Extract the (X, Y) coordinate from the center of the cell holding the provided text.  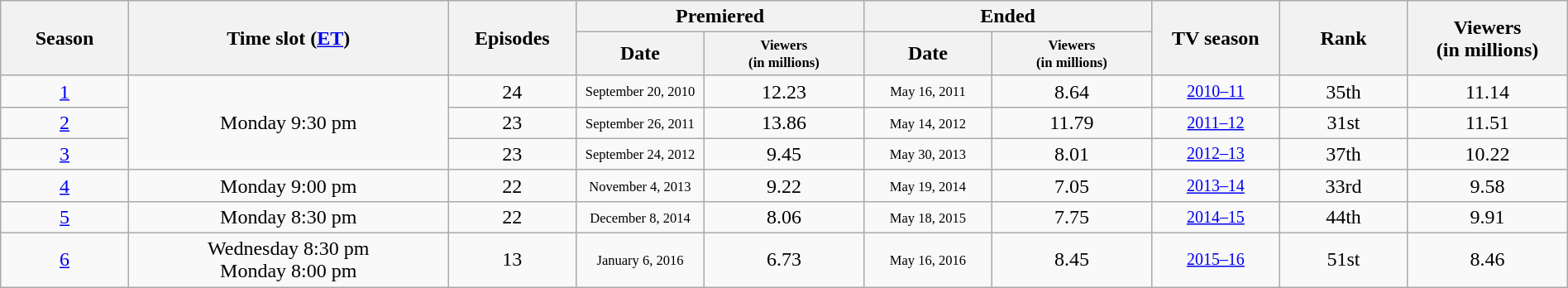
Rank (1343, 38)
44th (1343, 218)
11.14 (1487, 91)
May 16, 2016 (928, 260)
10.22 (1487, 154)
11.51 (1487, 122)
8.46 (1487, 260)
5 (65, 218)
May 16, 2011 (928, 91)
8.64 (1072, 91)
12.23 (784, 91)
13 (513, 260)
September 20, 2010 (640, 91)
3 (65, 154)
9.58 (1487, 185)
7.05 (1072, 185)
8.06 (784, 218)
2012–13 (1216, 154)
TV season (1216, 38)
Premiered (720, 17)
8.01 (1072, 154)
4 (65, 185)
8.45 (1072, 260)
2011–12 (1216, 122)
Ended (1008, 17)
Monday 8:30 pm (288, 218)
January 6, 2016 (640, 260)
37th (1343, 154)
9.22 (784, 185)
May 19, 2014 (928, 185)
September 26, 2011 (640, 122)
9.91 (1487, 218)
9.45 (784, 154)
Time slot (ET) (288, 38)
May 18, 2015 (928, 218)
2014–15 (1216, 218)
51st (1343, 260)
33rd (1343, 185)
1 (65, 91)
Monday 9:00 pm (288, 185)
6 (65, 260)
Season (65, 38)
24 (513, 91)
2 (65, 122)
December 8, 2014 (640, 218)
2013–14 (1216, 185)
May 14, 2012 (928, 122)
November 4, 2013 (640, 185)
35th (1343, 91)
11.79 (1072, 122)
May 30, 2013 (928, 154)
6.73 (784, 260)
2010–11 (1216, 91)
13.86 (784, 122)
31st (1343, 122)
7.75 (1072, 218)
September 24, 2012 (640, 154)
Wednesday 8:30 pm Monday 8:00 pm (288, 260)
Episodes (513, 38)
Monday 9:30 pm (288, 122)
2015–16 (1216, 260)
